Locate the cell with the specified text and output its [x, y] center coordinate. 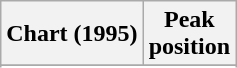
Peakposition [189, 34]
Chart (1995) [72, 34]
